Return [x, y] of the center of cell containing provided text 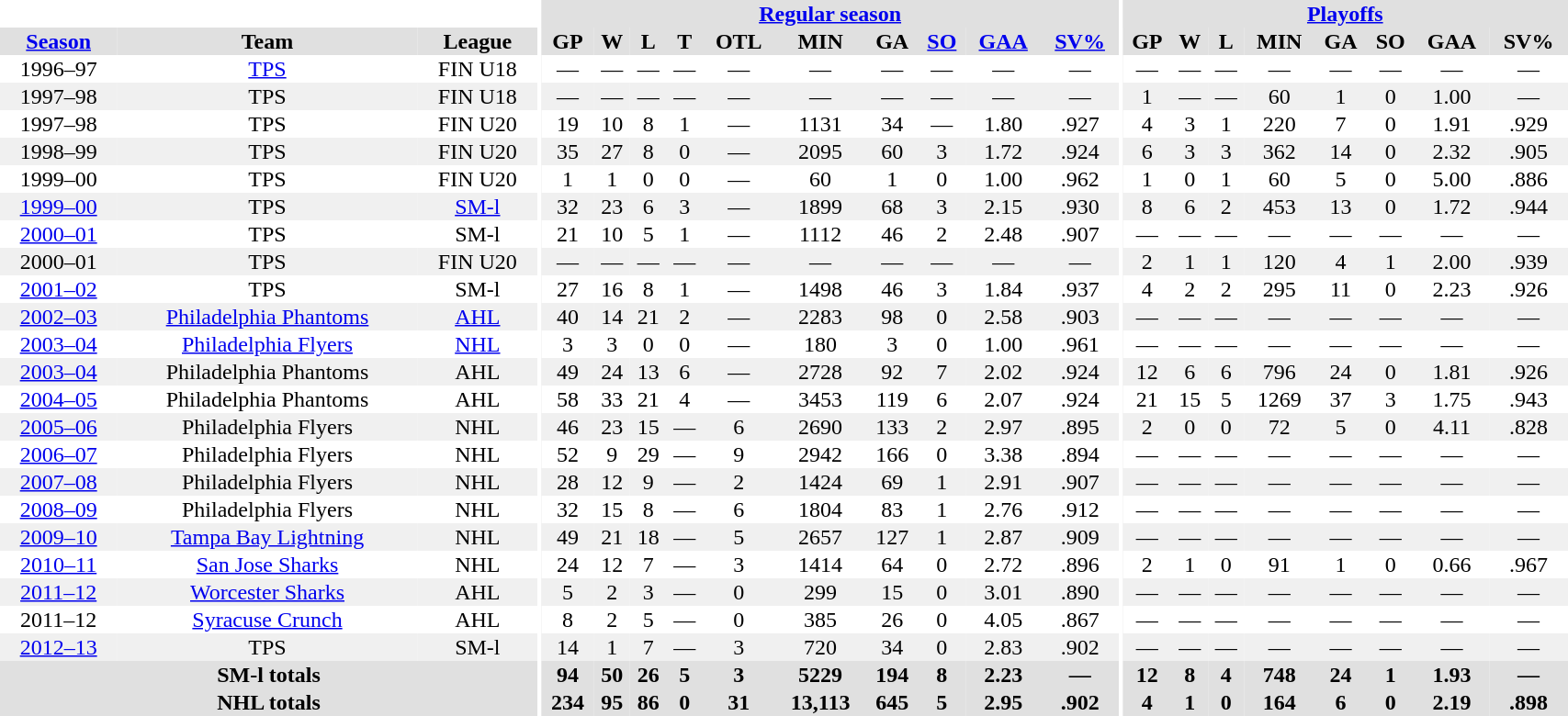
86 [649, 702]
2.19 [1451, 702]
1.81 [1451, 372]
5229 [821, 675]
2.15 [1003, 207]
16 [612, 289]
.890 [1079, 592]
40 [568, 317]
1131 [821, 124]
72 [1279, 427]
2010–11 [59, 565]
720 [821, 647]
94 [568, 675]
52 [568, 454]
29 [649, 454]
3.38 [1003, 454]
1998–99 [59, 151]
28 [568, 482]
1996–97 [59, 69]
.828 [1529, 427]
4.05 [1003, 620]
1804 [821, 509]
58 [568, 399]
1414 [821, 565]
1.91 [1451, 124]
95 [612, 702]
2.02 [1003, 372]
1269 [1279, 399]
2007–08 [59, 482]
.896 [1079, 565]
127 [893, 537]
.930 [1079, 207]
.894 [1079, 454]
2.95 [1003, 702]
2283 [821, 317]
T [684, 41]
2005–06 [59, 427]
OTL [739, 41]
.867 [1079, 620]
2095 [821, 151]
.961 [1079, 344]
11 [1341, 289]
295 [1279, 289]
2.00 [1451, 262]
385 [821, 620]
1498 [821, 289]
98 [893, 317]
.895 [1079, 427]
796 [1279, 372]
2.32 [1451, 151]
2.76 [1003, 509]
69 [893, 482]
119 [893, 399]
2.72 [1003, 565]
2.58 [1003, 317]
645 [893, 702]
362 [1279, 151]
453 [1279, 207]
0.66 [1451, 565]
164 [1279, 702]
3.01 [1003, 592]
1.80 [1003, 124]
18 [649, 537]
68 [893, 207]
.937 [1079, 289]
Playoffs [1345, 14]
3453 [821, 399]
1112 [821, 234]
50 [612, 675]
120 [1279, 262]
92 [893, 372]
33 [612, 399]
2004–05 [59, 399]
194 [893, 675]
31 [739, 702]
1.84 [1003, 289]
Team [266, 41]
5.00 [1451, 179]
2.83 [1003, 647]
Regular season [829, 14]
.886 [1529, 179]
.944 [1529, 207]
2009–10 [59, 537]
.903 [1079, 317]
2942 [821, 454]
2.97 [1003, 427]
.939 [1529, 262]
83 [893, 509]
748 [1279, 675]
2690 [821, 427]
4.11 [1451, 427]
1.75 [1451, 399]
.909 [1079, 537]
SM-l totals [268, 675]
19 [568, 124]
2012–13 [59, 647]
220 [1279, 124]
Season [59, 41]
.962 [1079, 179]
1424 [821, 482]
.905 [1529, 151]
35 [568, 151]
1.93 [1451, 675]
2657 [821, 537]
Syracuse Crunch [266, 620]
.898 [1529, 702]
1899 [821, 207]
166 [893, 454]
2.48 [1003, 234]
2728 [821, 372]
.929 [1529, 124]
Worcester Sharks [266, 592]
2002–03 [59, 317]
NHL totals [268, 702]
37 [1341, 399]
2006–07 [59, 454]
.967 [1529, 565]
2.91 [1003, 482]
2001–02 [59, 289]
.927 [1079, 124]
League [478, 41]
64 [893, 565]
299 [821, 592]
San Jose Sharks [266, 565]
.912 [1079, 509]
2.87 [1003, 537]
133 [893, 427]
2008–09 [59, 509]
Tampa Bay Lightning [266, 537]
234 [568, 702]
91 [1279, 565]
180 [821, 344]
2.07 [1003, 399]
13,113 [821, 702]
.943 [1529, 399]
